Extract the [X, Y] coordinate from the center of the cell holding the provided text.  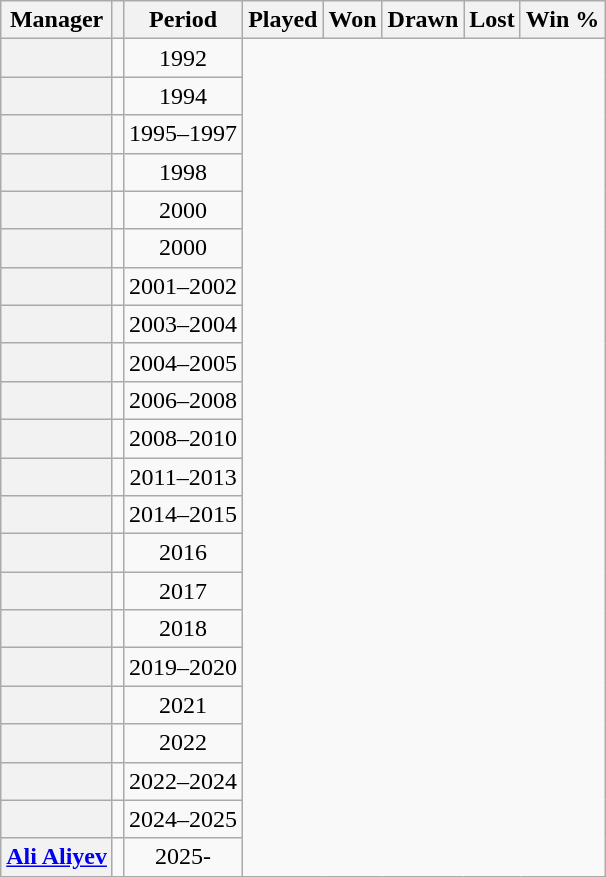
2004–2005 [184, 362]
2011–2013 [184, 477]
Win % [562, 20]
2022 [184, 743]
2014–2015 [184, 515]
2016 [184, 553]
Period [184, 20]
Drawn [423, 20]
2006–2008 [184, 400]
Ali Aliyev [57, 857]
2001–2002 [184, 286]
2018 [184, 629]
1994 [184, 96]
2021 [184, 705]
2025- [184, 857]
Lost [492, 20]
1992 [184, 58]
Manager [57, 20]
2024–2025 [184, 819]
1998 [184, 172]
Won [352, 20]
2022–2024 [184, 781]
2019–2020 [184, 667]
1995–1997 [184, 134]
2003–2004 [184, 324]
2008–2010 [184, 438]
Played [283, 20]
2017 [184, 591]
